Capture the cell that displays the provided text and extract its (x, y) central coordinate. 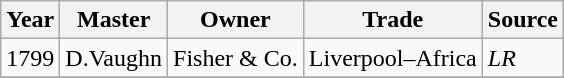
Year (30, 20)
Owner (236, 20)
Fisher & Co. (236, 58)
Source (522, 20)
1799 (30, 58)
Master (114, 20)
LR (522, 58)
Liverpool–Africa (392, 58)
D.Vaughn (114, 58)
Trade (392, 20)
